Return (X, Y) of the center of cell containing provided text 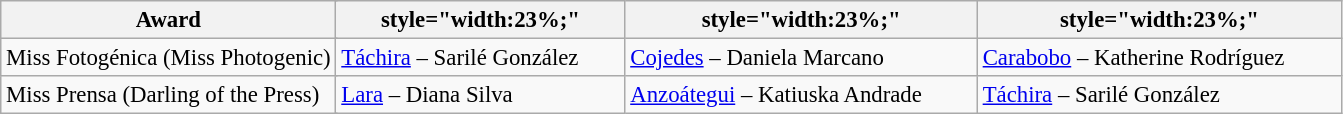
Carabobo – Katherine Rodríguez (1159, 58)
Cojedes – Daniela Marcano (801, 58)
Award (168, 20)
Miss Prensa (Darling of the Press) (168, 95)
Lara – Diana Silva (480, 95)
Miss Fotogénica (Miss Photogenic) (168, 58)
Anzoátegui – Katiuska Andrade (801, 95)
